Find where the given text appears and provide that cell's center as (X, Y) coordinate. 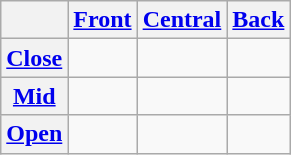
Front (102, 20)
Back (258, 20)
Close (34, 58)
Mid (34, 96)
Central (182, 20)
Open (34, 134)
